Output the (x, y) coordinate of the center of the cell containing the given text.  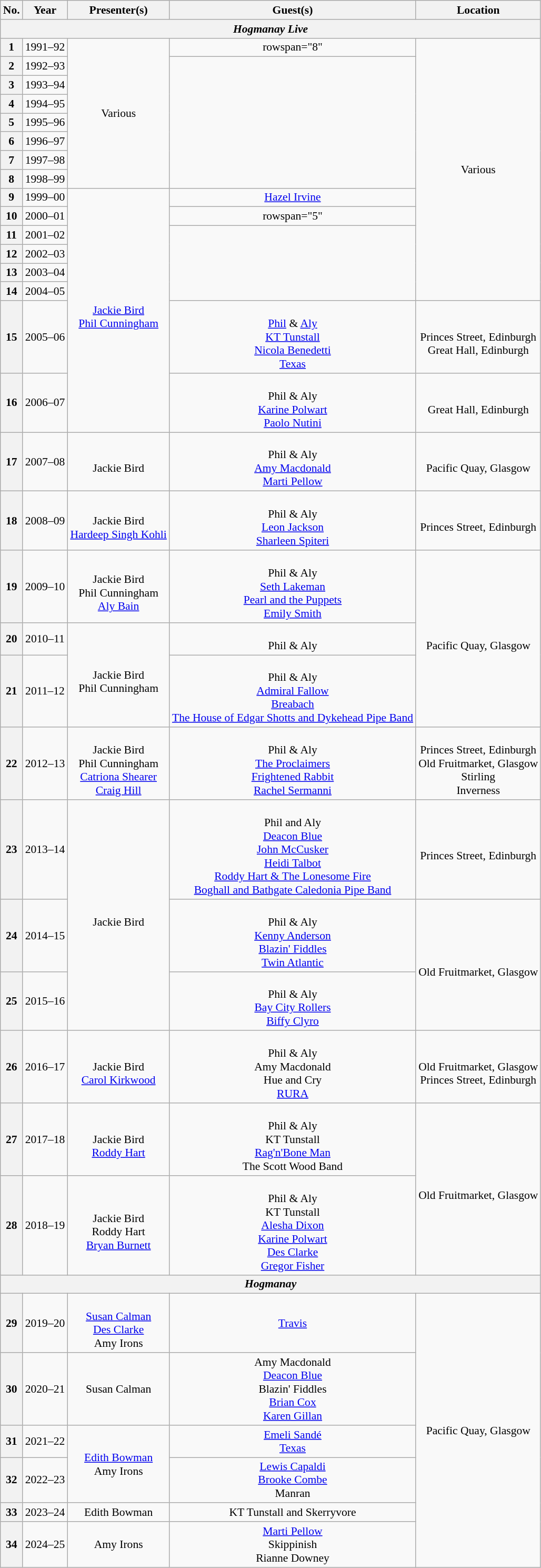
26 (12, 1067)
9 (12, 197)
Amy Irons (118, 1545)
12 (12, 254)
Phil & AlyAdmiral FallowBreabachThe House of Edgar Shotts and Dykehead Pipe Band (293, 691)
Phil & AlyKarine PolwartPaolo Nutini (293, 403)
1998–99 (45, 179)
8 (12, 179)
30 (12, 1389)
28 (12, 1226)
Hogmanay (270, 1284)
2003–04 (45, 273)
Princes Street, EdinburghGreat Hall, Edinburgh (478, 337)
2 (12, 66)
Phil & AlyLeon JacksonSharleen Spiteri (293, 521)
2008–09 (45, 521)
2011–12 (45, 691)
Edith Bowman (118, 1513)
2023–24 (45, 1513)
2013–14 (45, 850)
2009–10 (45, 587)
2010–11 (45, 639)
1993–94 (45, 85)
KT Tunstall and Skerryvore (293, 1513)
1999–00 (45, 197)
Phil & AlyKT TunstallRag'n'Bone ManThe Scott Wood Band (293, 1139)
Phil & AlyKT TunstallAlesha DixonKarine PolwartDes ClarkeGregor Fisher (293, 1226)
16 (12, 403)
Amy MacdonaldDeacon BlueBlazin' FiddlesBrian CoxKaren Gillan (293, 1389)
Phil & AlyBay City RollersBiffy Clyro (293, 1001)
27 (12, 1139)
6 (12, 142)
2000–01 (45, 216)
2024–25 (45, 1545)
4 (12, 104)
2002–03 (45, 254)
18 (12, 521)
Phil & AlyAmy Macdonald Hue and CryRURA (293, 1067)
1995–96 (45, 123)
2005–06 (45, 337)
32 (12, 1481)
2016–17 (45, 1067)
2018–19 (45, 1226)
1996–97 (45, 142)
Susan Calman (118, 1389)
23 (12, 850)
Hogmanay Live (270, 29)
2021–22 (45, 1442)
Jackie BirdCarol Kirkwood (118, 1067)
Edith BowmanAmy Irons (118, 1464)
2012–13 (45, 764)
2001–02 (45, 235)
14 (12, 292)
Jackie BirdPhil CunninghamCatriona ShearerCraig Hill (118, 764)
rowspan="5" (293, 216)
13 (12, 273)
2007–08 (45, 462)
Jackie BirdRoddy HartBryan Burnett (118, 1226)
2022–23 (45, 1481)
2017–18 (45, 1139)
Presenter(s) (118, 10)
1991–92 (45, 47)
rowspan="8" (293, 47)
2015–16 (45, 1001)
Phil & AlyAmy MacdonaldMarti Pellow (293, 462)
2004–05 (45, 292)
1992–93 (45, 66)
3 (12, 85)
19 (12, 587)
7 (12, 160)
Jackie BirdPhil CunninghamAly Bain (118, 587)
5 (12, 123)
Jackie BirdRoddy Hart (118, 1139)
15 (12, 337)
2014–15 (45, 936)
Phil & AlyKenny AndersonBlazin' FiddlesTwin Atlantic (293, 936)
Susan CalmanDes ClarkeAmy Irons (118, 1323)
Marti PellowSkippinishRianne Downey (293, 1545)
1 (12, 47)
17 (12, 462)
Phil and AlyDeacon BlueJohn McCuskerHeidi TalbotRoddy Hart & The Lonesome FireBoghall and Bathgate Caledonia Pipe Band (293, 850)
Travis (293, 1323)
20 (12, 639)
Princes Street, EdinburghOld Fruitmarket, GlasgowStirlingInverness (478, 764)
29 (12, 1323)
22 (12, 764)
Phil & AlySeth LakemanPearl and the PuppetsEmily Smith (293, 587)
1997–98 (45, 160)
25 (12, 1001)
Jackie BirdHardeep Singh Kohli (118, 521)
10 (12, 216)
Hazel Irvine (293, 197)
24 (12, 936)
2019–20 (45, 1323)
Guest(s) (293, 10)
2006–07 (45, 403)
31 (12, 1442)
Great Hall, Edinburgh (478, 403)
21 (12, 691)
Phil & AlyThe ProclaimersFrightened RabbitRachel Sermanni (293, 764)
11 (12, 235)
1994–95 (45, 104)
Location (478, 10)
Old Fruitmarket, GlasgowPrinces Street, Edinburgh (478, 1067)
No. (12, 10)
Emeli SandéTexas (293, 1442)
Lewis CapaldiBrooke CombeManran (293, 1481)
2020–21 (45, 1389)
Phil & Aly (293, 639)
33 (12, 1513)
Year (45, 10)
34 (12, 1545)
Phil & AlyKT Tunstall Nicola BenedettiTexas (293, 337)
